Identify which cell holds the provided text, then report its (x, y) central coordinate. 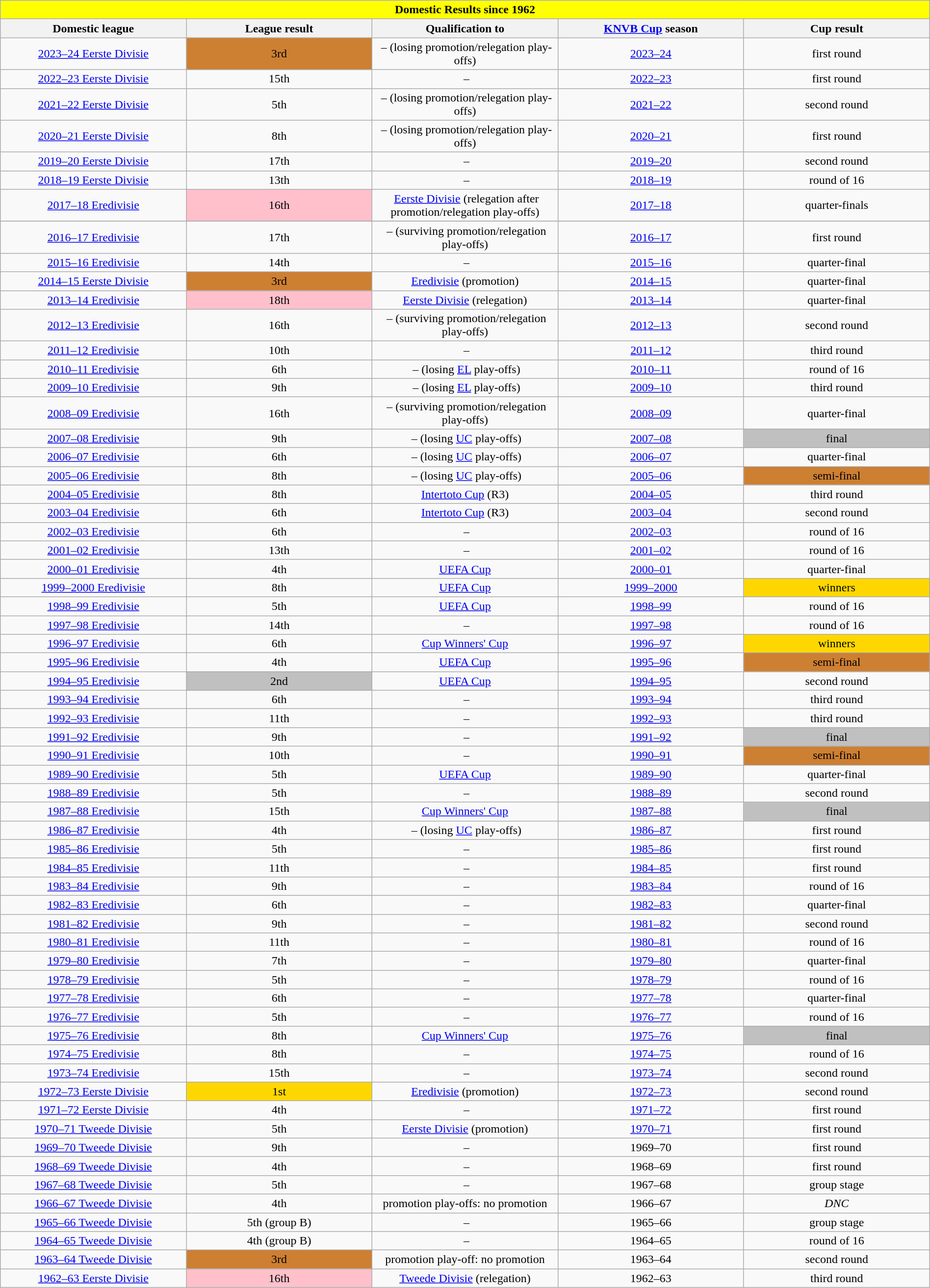
1977–78 (650, 998)
2006–07 Eredivisie (93, 457)
1962–63 Eerste Divisie (93, 1278)
1978–79 (650, 980)
1964–65 (650, 1241)
1983–84 (650, 886)
2004–05 (650, 494)
1993–94 Eredivisie (93, 700)
5th (group B) (280, 1222)
1995–96 Eredivisie (93, 662)
1986–87 (650, 830)
1963–64 (650, 1260)
1982–83 Eredivisie (93, 905)
1995–96 (650, 662)
2018–19 Eerste Divisie (93, 180)
2018–19 (650, 180)
Domestic league (93, 28)
1994–95 Eredivisie (93, 681)
1983–84 Eredivisie (93, 886)
1975–76 (650, 1035)
2020–21 Eerste Divisie (93, 136)
1966–67 Tweede Divisie (93, 1203)
1987–88 (650, 811)
2023–24 Eerste Divisie (93, 54)
2009–10 Eredivisie (93, 388)
1981–82 Eredivisie (93, 923)
18th (280, 300)
2000–01 (650, 569)
1984–85 (650, 867)
2000–01 Eredivisie (93, 569)
1965–66 (650, 1222)
1965–66 Tweede Divisie (93, 1222)
1990–91 (650, 756)
1990–91 Eredivisie (93, 756)
1988–89 Eredivisie (93, 793)
2011–12 Eredivisie (93, 351)
2016–17 (650, 237)
KNVB Cup season (650, 28)
1985–86 (650, 849)
2005–06 Eredivisie (93, 476)
1984–85 Eredivisie (93, 867)
Eerste Divisie (relegation after promotion/relegation play-offs) (465, 205)
quarter-finals (837, 205)
2017–18 Eredivisie (93, 205)
1968–69 Tweede Divisie (93, 1166)
1993–94 (650, 700)
1992–93 Eredivisie (93, 718)
2010–11 (650, 369)
2014–15 (650, 281)
2012–13 Eredivisie (93, 326)
2015–16 (650, 262)
2023–24 (650, 54)
1974–75 (650, 1054)
2012–13 (650, 326)
2007–08 Eredivisie (93, 438)
1981–82 (650, 923)
1971–72 (650, 1110)
2021–22 Eerste Divisie (93, 104)
2004–05 Eredivisie (93, 494)
1998–99 Eredivisie (93, 606)
Cup result (837, 28)
1979–80 (650, 961)
2019–20 Eerste Divisie (93, 161)
1985–86 Eredivisie (93, 849)
2002–03 Eredivisie (93, 531)
1991–92 Eredivisie (93, 737)
1998–99 (650, 606)
1992–93 (650, 718)
1987–88 Eredivisie (93, 811)
1997–98 Eredivisie (93, 625)
1980–81 Eredivisie (93, 942)
1971–72 Eerste Divisie (93, 1110)
1982–83 (650, 905)
1979–80 Eredivisie (93, 961)
1991–92 (650, 737)
2001–02 Eredivisie (93, 550)
League result (280, 28)
Eerste Divisie (promotion) (465, 1129)
Domestic Results since 1962 (465, 10)
1973–74 Eredivisie (93, 1073)
1997–98 (650, 625)
1988–89 (650, 793)
2014–15 Eerste Divisie (93, 281)
2nd (280, 681)
1969–70 Tweede Divisie (93, 1147)
7th (280, 961)
1989–90 (650, 774)
1999–2000 (650, 587)
2013–14 (650, 300)
DNC (837, 1203)
2019–20 (650, 161)
1968–69 (650, 1166)
2001–02 (650, 550)
1977–78 Eredivisie (93, 998)
Eerste Divisie (relegation) (465, 300)
2002–03 (650, 531)
1975–76 Eredivisie (93, 1035)
Qualification to (465, 28)
2008–09 (650, 413)
2007–08 (650, 438)
1972–73 Eerste Divisie (93, 1091)
1st (280, 1091)
2022–23 Eerste Divisie (93, 79)
1976–77 (650, 1017)
1964–65 Tweede Divisie (93, 1241)
1996–97 Eredivisie (93, 644)
1980–81 (650, 942)
1970–71 Tweede Divisie (93, 1129)
1972–73 (650, 1091)
promotion play-offs: no promotion (465, 1203)
1973–74 (650, 1073)
1978–79 Eredivisie (93, 980)
1969–70 (650, 1147)
2015–16 Eredivisie (93, 262)
1967–68 (650, 1185)
2003–04 Eredivisie (93, 513)
promotion play-off: no promotion (465, 1260)
2005–06 (650, 476)
1966–67 (650, 1203)
2021–22 (650, 104)
2011–12 (650, 351)
Tweede Divisie (relegation) (465, 1278)
2020–21 (650, 136)
2009–10 (650, 388)
1963–64 Tweede Divisie (93, 1260)
2010–11 Eredivisie (93, 369)
1970–71 (650, 1129)
1994–95 (650, 681)
2016–17 Eredivisie (93, 237)
1967–68 Tweede Divisie (93, 1185)
1974–75 Eredivisie (93, 1054)
1999–2000 Eredivisie (93, 587)
2003–04 (650, 513)
2013–14 Eredivisie (93, 300)
2022–23 (650, 79)
1996–97 (650, 644)
4th (group B) (280, 1241)
2006–07 (650, 457)
2008–09 Eredivisie (93, 413)
1976–77 Eredivisie (93, 1017)
1962–63 (650, 1278)
1986–87 Eredivisie (93, 830)
1989–90 Eredivisie (93, 774)
2017–18 (650, 205)
